Return the [x, y] coordinate for the center point of the cell that contains the specified text.  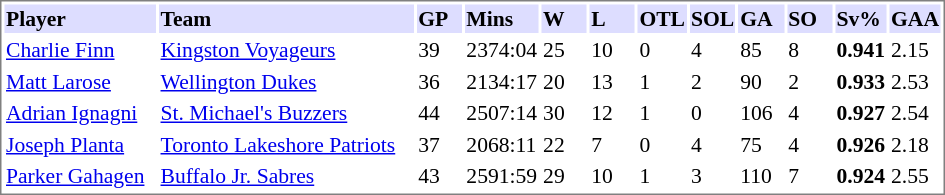
75 [762, 144]
13 [612, 82]
39 [440, 50]
2.54 [916, 113]
0.941 [861, 50]
30 [564, 113]
2.18 [916, 144]
2.53 [916, 82]
GAA [916, 18]
Player [80, 18]
12 [612, 113]
36 [440, 82]
29 [564, 176]
2.55 [916, 176]
GA [762, 18]
43 [440, 176]
Charlie Finn [80, 50]
W [564, 18]
25 [564, 50]
85 [762, 50]
Parker Gahagen [80, 176]
3 [712, 176]
Mins [502, 18]
Adrian Ignagni [80, 113]
0.933 [861, 82]
SO [810, 18]
Sv% [861, 18]
44 [440, 113]
Kingston Voyageurs [286, 50]
110 [762, 176]
2507:14 [502, 113]
OTL [662, 18]
90 [762, 82]
0.926 [861, 144]
Toronto Lakeshore Patriots [286, 144]
GP [440, 18]
8 [810, 50]
0.927 [861, 113]
2591:59 [502, 176]
2134:17 [502, 82]
106 [762, 113]
2.15 [916, 50]
SOL [712, 18]
0.924 [861, 176]
20 [564, 82]
2374:04 [502, 50]
Team [286, 18]
2068:11 [502, 144]
Wellington Dukes [286, 82]
Joseph Planta [80, 144]
St. Michael's Buzzers [286, 113]
22 [564, 144]
L [612, 18]
Buffalo Jr. Sabres [286, 176]
Matt Larose [80, 82]
37 [440, 144]
